Find where the given text appears and provide that cell's center as [X, Y] coordinate. 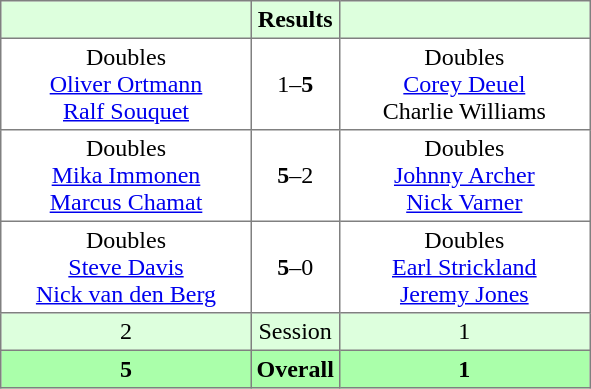
5–0 [295, 267]
5–2 [295, 176]
5 [126, 369]
DoublesMika ImmonenMarcus Chamat [126, 176]
1–5 [295, 84]
Overall [295, 369]
DoublesCorey DeuelCharlie Williams [464, 84]
DoublesJohnny ArcherNick Varner [464, 176]
DoublesEarl StricklandJeremy Jones [464, 267]
DoublesOliver OrtmannRalf Souquet [126, 84]
Results [295, 20]
DoublesSteve DavisNick van den Berg [126, 267]
Session [295, 332]
2 [126, 332]
